Pinpoint the cell where the given text exists, returning its [X, Y] midpoint coordinate. 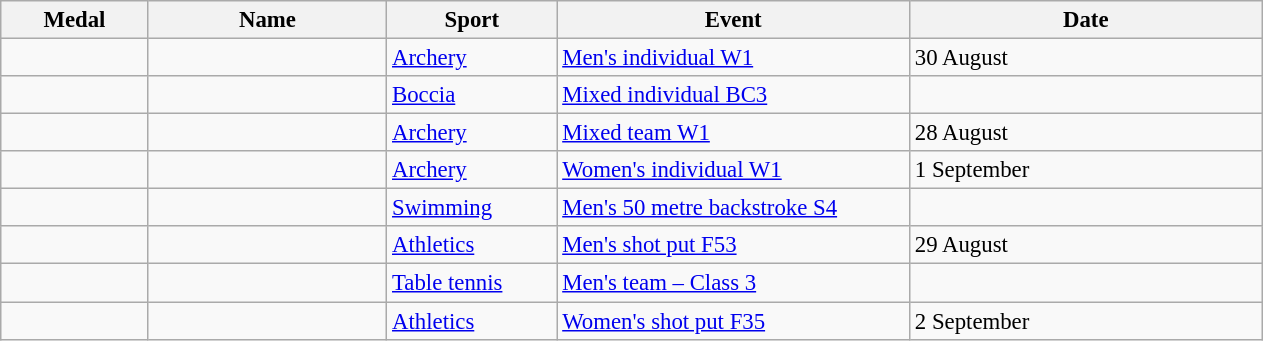
Swimming [472, 208]
2 September [1086, 321]
Name [268, 20]
30 August [1086, 58]
Men's 50 metre backstroke S4 [734, 208]
Men's individual W1 [734, 58]
Men's shot put F53 [734, 245]
Sport [472, 20]
Boccia [472, 95]
1 September [1086, 170]
Women's shot put F35 [734, 321]
Women's individual W1 [734, 170]
Date [1086, 20]
Men's team – Class 3 [734, 283]
Event [734, 20]
Medal [74, 20]
Table tennis [472, 283]
28 August [1086, 133]
29 August [1086, 245]
Mixed team W1 [734, 133]
Mixed individual BC3 [734, 95]
